Search for the cell housing the specified text and yield its (X, Y) center coordinate. 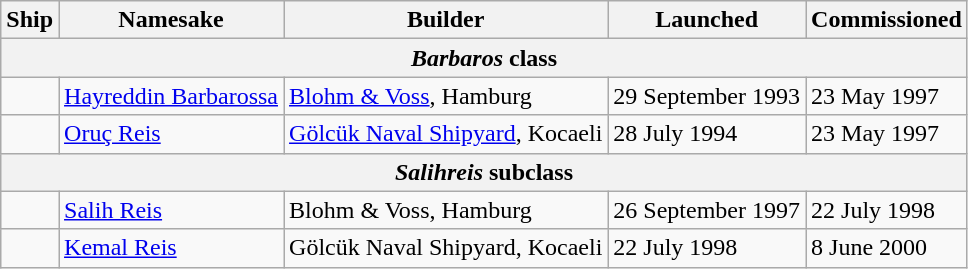
Oruç Reis (172, 134)
Commissioned (887, 20)
28 July 1994 (707, 134)
Ship (30, 20)
26 September 1997 (707, 210)
Namesake (172, 20)
Launched (707, 20)
Barbaros class (484, 58)
Builder (446, 20)
Hayreddin Barbarossa (172, 96)
Salihreis subclass (484, 172)
Kemal Reis (172, 248)
29 September 1993 (707, 96)
8 June 2000 (887, 248)
Salih Reis (172, 210)
